From the cell containing the given text, extract its center point as (x, y) coordinate. 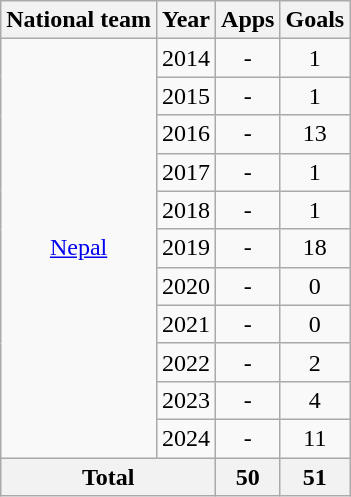
2024 (186, 438)
51 (315, 477)
11 (315, 438)
2018 (186, 210)
National team (79, 20)
2014 (186, 58)
2017 (186, 172)
2015 (186, 96)
2016 (186, 134)
2 (315, 362)
18 (315, 248)
Goals (315, 20)
2021 (186, 324)
13 (315, 134)
2020 (186, 286)
2019 (186, 248)
Year (186, 20)
2022 (186, 362)
50 (248, 477)
2023 (186, 400)
Total (108, 477)
Apps (248, 20)
Nepal (79, 248)
4 (315, 400)
